Extract the (X, Y) coordinate from the center of the cell holding the provided text.  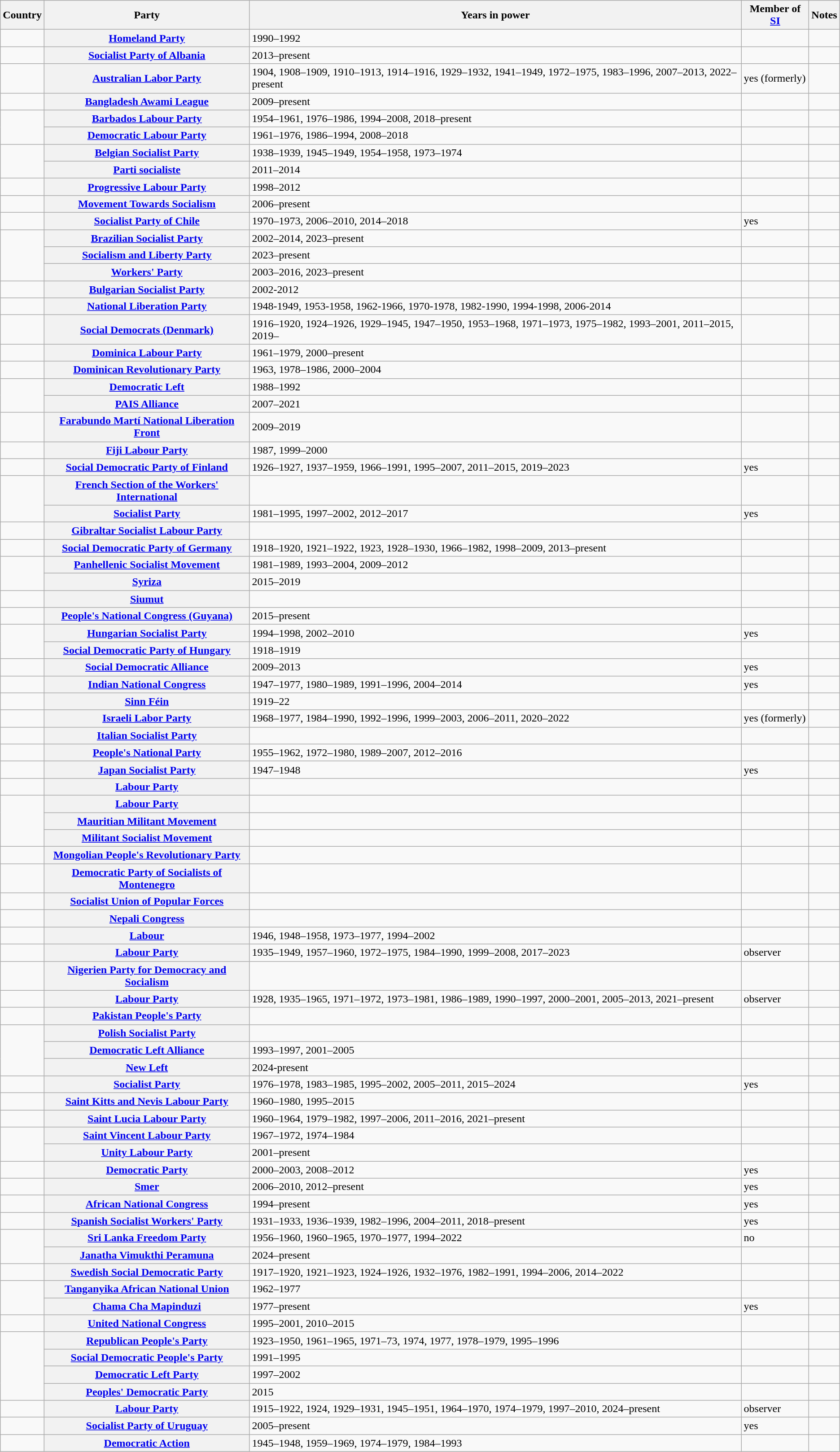
Indian National Congress (147, 684)
Socialist Party of Chile (147, 221)
Social Democratic Party of Germany (147, 548)
Mauritian Militant Movement (147, 821)
Panhellenic Socialist Movement (147, 565)
1968–1977, 1984–1990, 1992–1996, 1999–2003, 2006–2011, 2020–2022 (495, 718)
Italian Socialist Party (147, 735)
1935–1949, 1957–1960, 1972–1975, 1984–1990, 1999–2008, 2017–2023 (495, 953)
Socialist Party of Albania (147, 55)
Sri Lanka Freedom Party (147, 1238)
no (775, 1238)
Republican People's Party (147, 1340)
Saint Vincent Labour Party (147, 1136)
2024–present (495, 1255)
Unity Labour Party (147, 1153)
Workers' Party (147, 272)
2002–2014, 2023–present (495, 238)
1918–1919 (495, 650)
1915–1922, 1924, 1929–1931, 1945–1951, 1964–1970, 1974–1979, 1997–2010, 2024–present (495, 1409)
1991–1995 (495, 1357)
1994–1998, 2002–2010 (495, 633)
1947–1977, 1980–1989, 1991–1996, 2004–2014 (495, 684)
PAIS Alliance (147, 404)
1904, 1908–1909, 1910–1913, 1914–1916, 1929–1932, 1941–1949, 1972–1975, 1983–1996, 2007–2013, 2022–present (495, 78)
1956–1960, 1960–1965, 1970–1977, 1994–2022 (495, 1238)
People's National Congress (Guyana) (147, 616)
Tanganyika African National Union (147, 1289)
1946, 1948–1958, 1973–1977, 1994–2002 (495, 936)
Janatha Vimukthi Peramuna (147, 1255)
Socialism and Liberty Party (147, 255)
Siumut (147, 599)
2015–present (495, 616)
Nigerien Party for Democracy and Socialism (147, 975)
Dominican Revolutionary Party (147, 370)
Social Democratic Party of Finland (147, 467)
2000–2003, 2008–2012 (495, 1170)
Member of SI (775, 15)
Democratic Action (147, 1443)
Years in power (495, 15)
1987, 1999–2000 (495, 450)
1955–1962, 1972–1980, 1989–2007, 2012–2016 (495, 752)
Notes (824, 15)
Nepali Congress (147, 918)
United National Congress (147, 1323)
Sinn Féin (147, 701)
French Section of the Workers' International (147, 490)
2024-present (495, 1067)
1994–present (495, 1204)
Social Democratic Alliance (147, 667)
1997–2002 (495, 1374)
1995–2001, 2010–2015 (495, 1323)
Social Democratic People's Party (147, 1357)
2009–2019 (495, 427)
Belgian Socialist Party (147, 153)
Syriza (147, 582)
Swedish Social Democratic Party (147, 1272)
2015–2019 (495, 582)
Labour (147, 936)
2003–2016, 2023–present (495, 272)
2015 (495, 1391)
Spanish Socialist Workers' Party (147, 1221)
1918–1920, 1921–1922, 1923, 1928–1930, 1966–1982, 1998–2009, 2013–present (495, 548)
Australian Labor Party (147, 78)
Chama Cha Mapinduzi (147, 1306)
1938–1939, 1945–1949, 1954–1958, 1973–1974 (495, 153)
1963, 1978–1986, 2000–2004 (495, 370)
1928, 1935–1965, 1971–1972, 1973–1981, 1986–1989, 1990–1997, 2000–2001, 2005–2013, 2021–present (495, 999)
1945–1948, 1959–1969, 1974–1979, 1984–1993 (495, 1443)
2013–present (495, 55)
1931–1933, 1936–1939, 1982–1996, 2004–2011, 2018–present (495, 1221)
Party (147, 15)
Polish Socialist Party (147, 1033)
Dominica Labour Party (147, 353)
Barbados Labour Party (147, 118)
1919–22 (495, 701)
1960–1980, 1995–2015 (495, 1101)
Israeli Labor Party (147, 718)
2009–present (495, 101)
1981–1995, 1997–2002, 2012–2017 (495, 513)
Democratic Left Party (147, 1374)
Social Democrats (Denmark) (147, 329)
Mongolian People's Revolutionary Party (147, 855)
Parti socialiste (147, 170)
Country (22, 15)
Saint Lucia Labour Party (147, 1119)
2009–2013 (495, 667)
1960–1964, 1979–1982, 1997–2006, 2011–2016, 2021–present (495, 1119)
1923–1950, 1961–1965, 1971–73, 1974, 1977, 1978–1979, 1995–1996 (495, 1340)
Bangladesh Awami League (147, 101)
1981–1989, 1993–2004, 2009–2012 (495, 565)
Saint Kitts and Nevis Labour Party (147, 1101)
National Liberation Party (147, 306)
Progressive Labour Party (147, 187)
Gibraltar Socialist Labour Party (147, 530)
Democratic Party of Socialists of Montenegro (147, 879)
New Left (147, 1067)
Japan Socialist Party (147, 770)
1976–1978, 1983–1985, 1995–2002, 2005–2011, 2015–2024 (495, 1084)
Democratic Left Alliance (147, 1050)
1954–1961, 1976–1986, 1994–2008, 2018–present (495, 118)
Farabundo Martí National Liberation Front (147, 427)
Homeland Party (147, 38)
1977–present (495, 1306)
Bulgarian Socialist Party (147, 289)
1926–1927, 1937–1959, 1966–1991, 1995–2007, 2011–2015, 2019–2023 (495, 467)
2002-2012 (495, 289)
1970–1973, 2006–2010, 2014–2018 (495, 221)
1988–1992 (495, 387)
1917–1920, 1921–1923, 1924–1926, 1932–1976, 1982–1991, 1994–2006, 2014–2022 (495, 1272)
1947–1948 (495, 770)
1948-1949, 1953-1958, 1962-1966, 1970-1978, 1982-1990, 1994-1998, 2006-2014 (495, 306)
Peoples' Democratic Party (147, 1391)
African National Congress (147, 1204)
1993–1997, 2001–2005 (495, 1050)
1961–1976, 1986–1994, 2008–2018 (495, 136)
People's National Party (147, 752)
Democratic Left (147, 387)
2005–present (495, 1426)
2006–present (495, 204)
1990–1992 (495, 38)
2007–2021 (495, 404)
Pakistan People's Party (147, 1016)
Fiji Labour Party (147, 450)
2011–2014 (495, 170)
Brazilian Socialist Party (147, 238)
1961–1979, 2000–present (495, 353)
1998–2012 (495, 187)
Socialist Party of Uruguay (147, 1426)
2023–present (495, 255)
Hungarian Socialist Party (147, 633)
2006–2010, 2012–present (495, 1187)
Socialist Union of Popular Forces (147, 901)
Movement Towards Socialism (147, 204)
Democratic Party (147, 1170)
1967–1972, 1974–1984 (495, 1136)
Social Democratic Party of Hungary (147, 650)
2001–present (495, 1153)
Smer (147, 1187)
Democratic Labour Party (147, 136)
1962–1977 (495, 1289)
Militant Socialist Movement (147, 838)
1916–1920, 1924–1926, 1929–1945, 1947–1950, 1953–1968, 1971–1973, 1975–1982, 1993–2001, 2011–2015, 2019– (495, 329)
